Find where the given text appears and provide that cell's center as [x, y] coordinate. 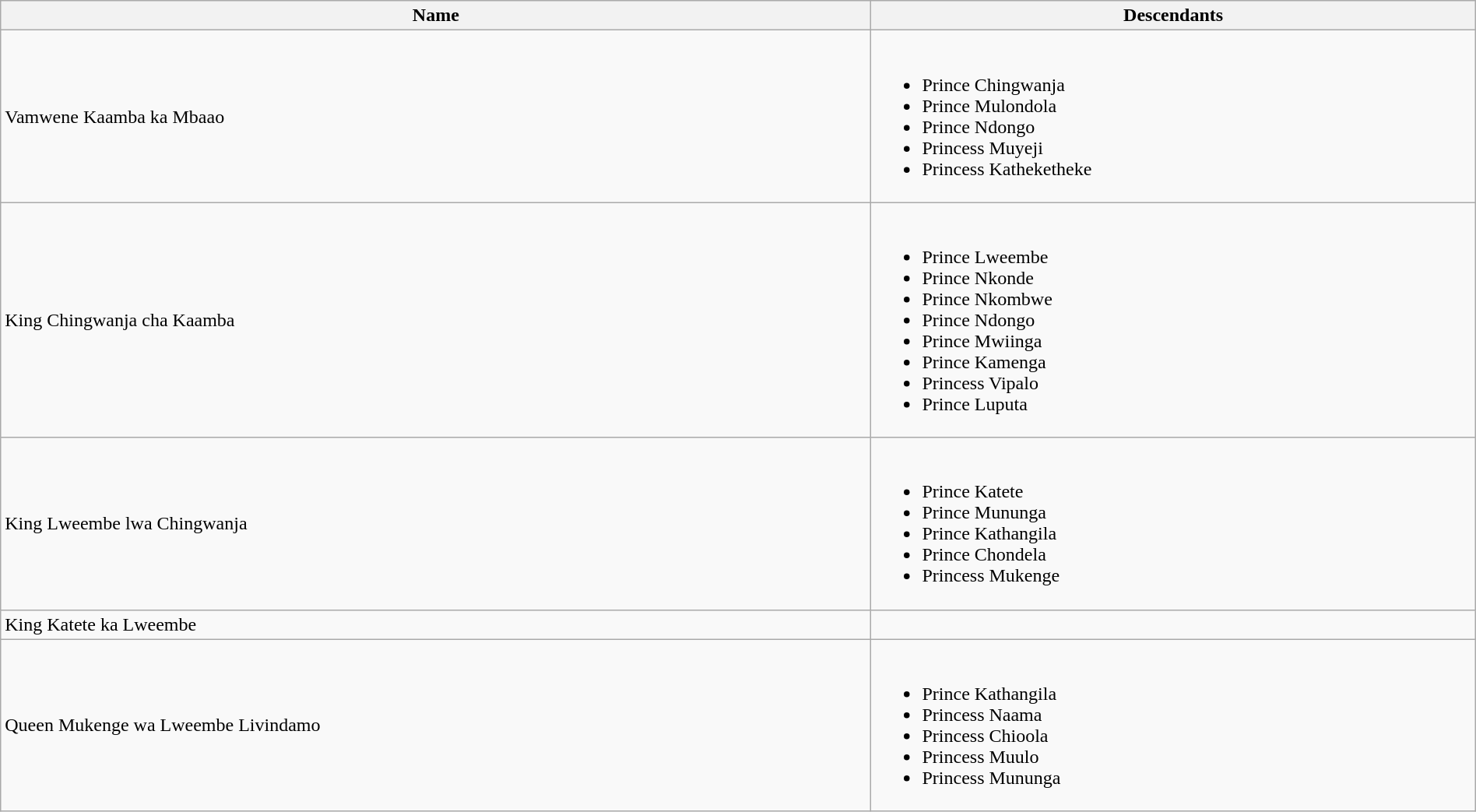
Vamwene Kaamba ka Mbaao [436, 117]
King Katete ka Lweembe [436, 624]
Name [436, 16]
King Chingwanja cha Kaamba [436, 320]
Descendants [1173, 16]
King Lweembe lwa Chingwanja [436, 523]
Prince KatetePrince MunungaPrince KathangilaPrince ChondelaPrincess Mukenge [1173, 523]
Prince ChingwanjaPrince MulondolaPrince NdongoPrincess MuyejiPrincess Katheketheke [1173, 117]
Prince KathangilaPrincess NaamaPrincess ChioolaPrincess MuuloPrincess Mununga [1173, 726]
Queen Mukenge wa Lweembe Livindamo [436, 726]
Prince LweembePrince NkondePrince NkombwePrince NdongoPrince MwiingaPrince KamengaPrincess VipaloPrince Luputa [1173, 320]
